Search for the cell housing the specified text and yield its (x, y) center coordinate. 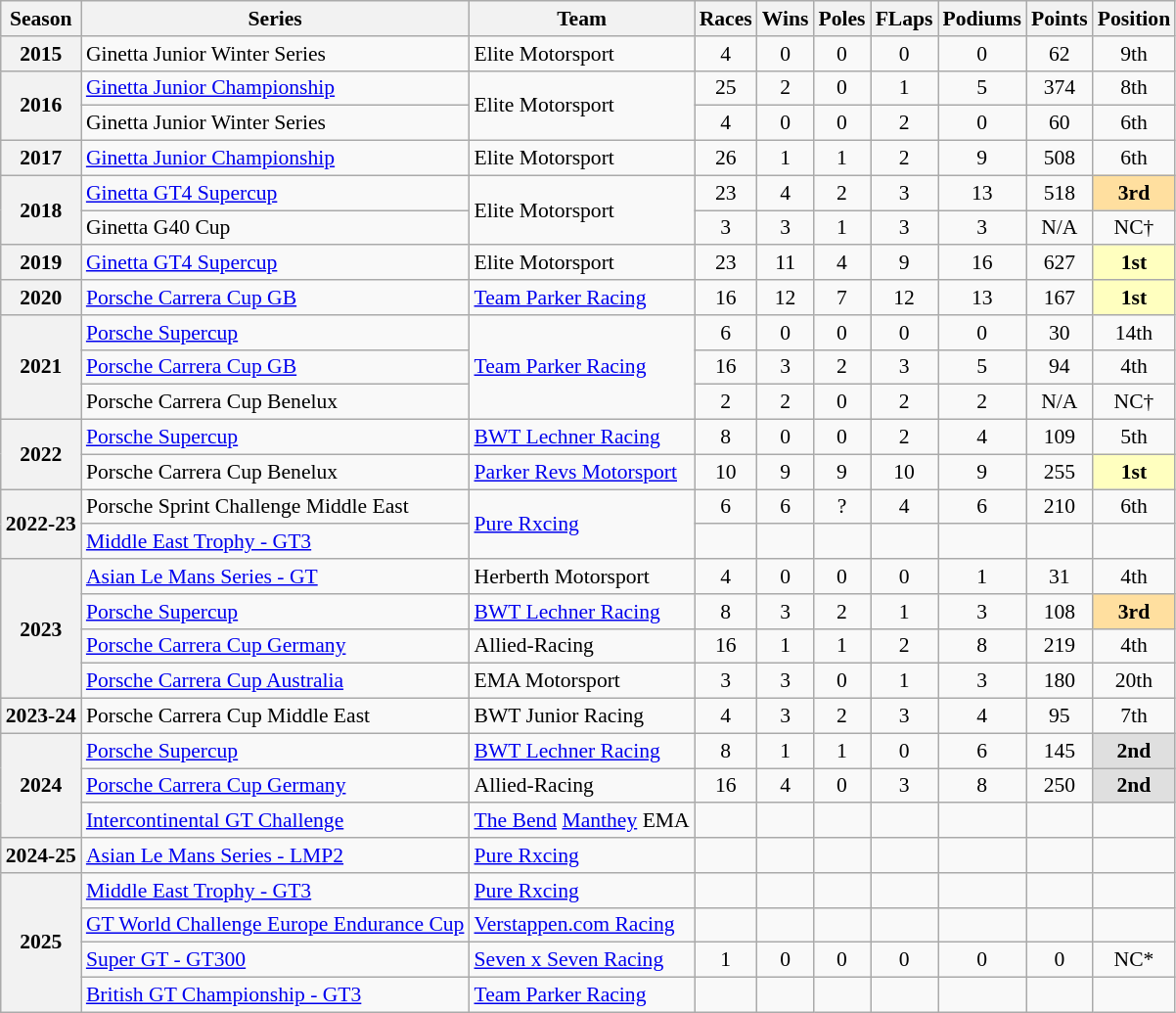
2024 (41, 785)
Herberth Motorsport (581, 576)
Verstappen.com Racing (581, 925)
Wins (786, 19)
2019 (41, 263)
Ginetta G40 Cup (276, 228)
NC* (1134, 960)
Poles (841, 19)
9th (1134, 54)
Podiums (982, 19)
374 (1060, 88)
Porsche Carrera Cup Australia (276, 681)
GT World Challenge Europe Endurance Cup (276, 925)
219 (1060, 646)
Series (276, 19)
31 (1060, 576)
Asian Le Mans Series - GT (276, 576)
2022-23 (41, 525)
167 (1060, 298)
2024-25 (41, 855)
2015 (41, 54)
8th (1134, 88)
2021 (41, 368)
26 (726, 159)
Races (726, 19)
60 (1060, 123)
2018 (41, 209)
210 (1060, 507)
FLaps (904, 19)
109 (1060, 437)
25 (726, 88)
2025 (41, 943)
5th (1134, 437)
British GT Championship - GT3 (276, 995)
? (841, 507)
7th (1134, 716)
Position (1134, 19)
Porsche Carrera Cup Middle East (276, 716)
Team (581, 19)
EMA Motorsport (581, 681)
518 (1060, 193)
Intercontinental GT Challenge (276, 821)
94 (1060, 367)
145 (1060, 751)
Asian Le Mans Series - LMP2 (276, 855)
180 (1060, 681)
627 (1060, 263)
The Bend Manthey EMA (581, 821)
255 (1060, 472)
508 (1060, 159)
Seven x Seven Racing (581, 960)
20th (1134, 681)
2016 (41, 106)
2023 (41, 628)
108 (1060, 612)
30 (1060, 333)
Points (1060, 19)
14th (1134, 333)
Porsche Sprint Challenge Middle East (276, 507)
Season (41, 19)
2017 (41, 159)
Parker Revs Motorsport (581, 472)
250 (1060, 786)
11 (786, 263)
BWT Junior Racing (581, 716)
2022 (41, 454)
2023-24 (41, 716)
62 (1060, 54)
2020 (41, 298)
95 (1060, 716)
7 (841, 298)
Super GT - GT300 (276, 960)
